From the cell containing the given text, extract its center point as [X, Y] coordinate. 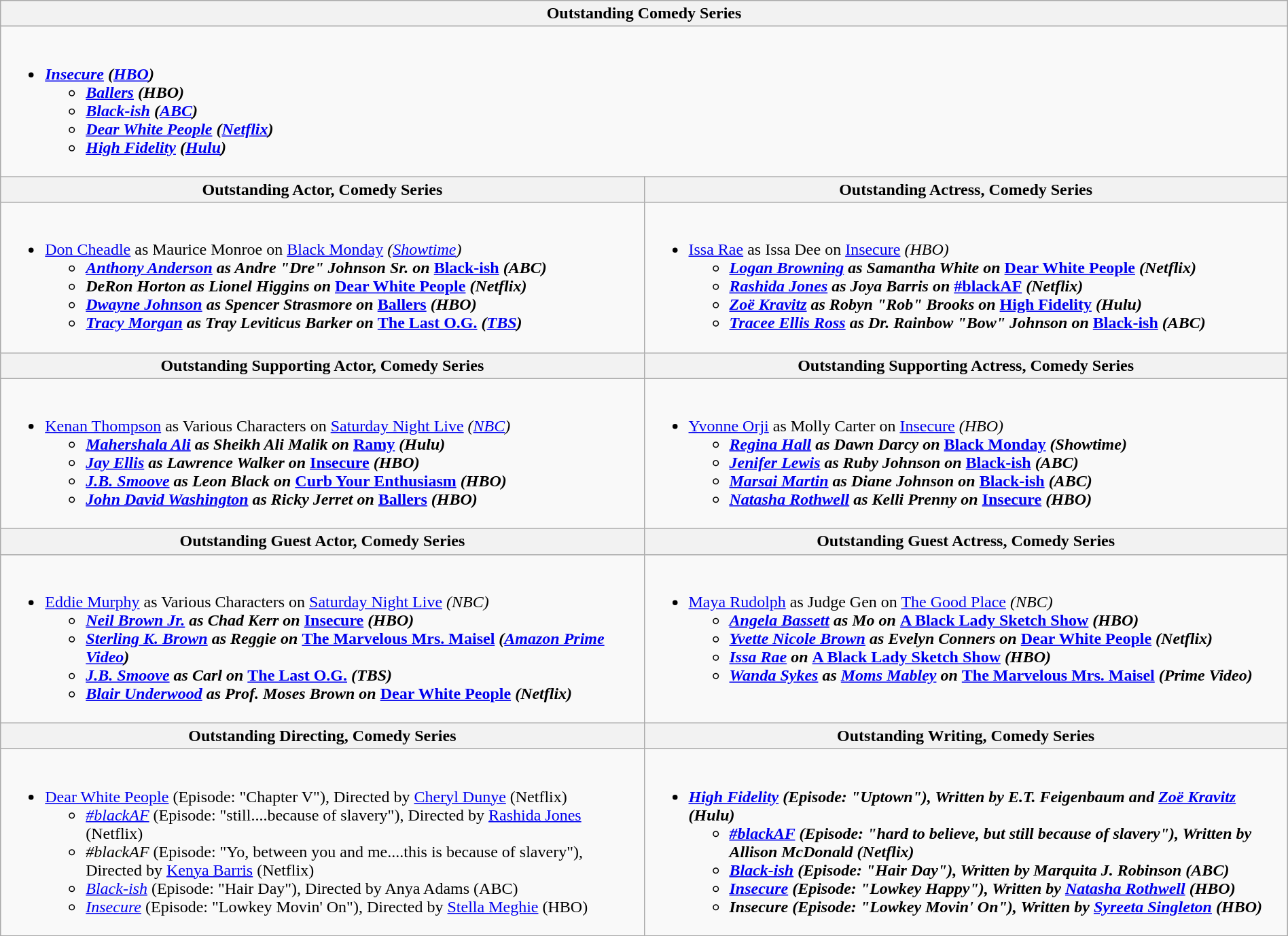
Outstanding Comedy Series [644, 14]
Outstanding Supporting Actor, Comedy Series [322, 365]
Outstanding Guest Actress, Comedy Series [966, 541]
Outstanding Guest Actor, Comedy Series [322, 541]
Insecure (HBO)Ballers (HBO)Black-ish (ABC)Dear White People (Netflix)High Fidelity (Hulu) [644, 102]
Outstanding Writing, Comedy Series [966, 736]
Outstanding Actress, Comedy Series [966, 190]
Outstanding Supporting Actress, Comedy Series [966, 365]
Outstanding Directing, Comedy Series [322, 736]
Outstanding Actor, Comedy Series [322, 190]
